Determine the [X, Y] coordinate at the center of the cell enclosing the given text.  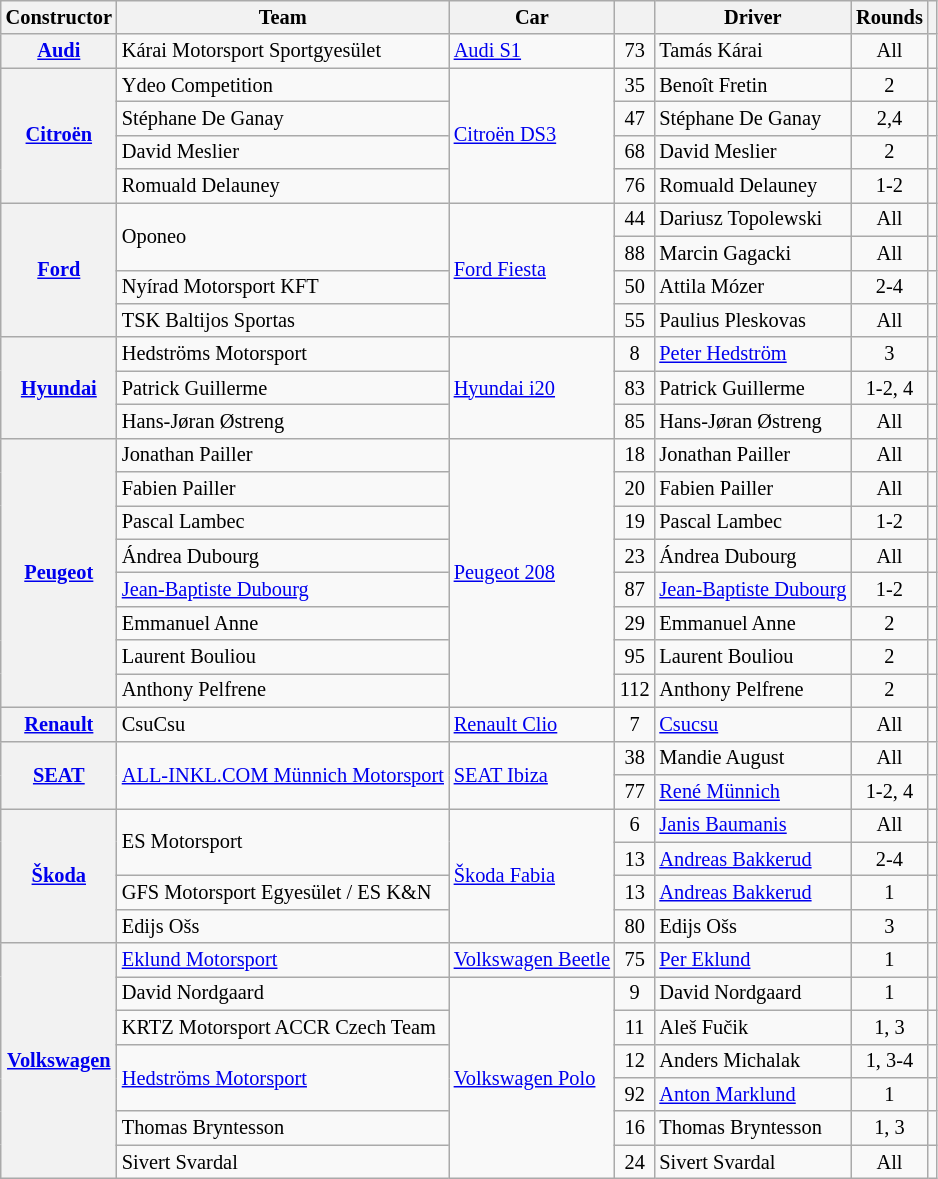
Rounds [890, 17]
Renault Clio [532, 724]
GFS Motorsport Egyesület / ES K&N [283, 892]
Janis Baumanis [752, 825]
19 [634, 522]
2,4 [890, 118]
7 [634, 724]
Audi [59, 51]
Kárai Motorsport Sportgyesület [283, 51]
Citroën [59, 136]
Ydeo Competition [283, 85]
85 [634, 421]
Škoda [59, 876]
Peugeot 208 [532, 572]
Citroën DS3 [532, 136]
Volkswagen [59, 1061]
Team [283, 17]
80 [634, 926]
50 [634, 287]
Oponeo [283, 236]
Paulius Pleskovas [752, 320]
SEAT [59, 774]
CsuCsu [283, 724]
1, 3-4 [890, 1061]
Anton Marklund [752, 1094]
Hyundai [59, 388]
ALL-INKL.COM Münnich Motorsport [283, 774]
73 [634, 51]
Nyírad Motorsport KFT [283, 287]
Volkswagen Polo [532, 1077]
83 [634, 388]
Aleš Fučik [752, 1027]
Marcin Gagacki [752, 253]
Driver [752, 17]
47 [634, 118]
Ford [59, 270]
SEAT Ibiza [532, 774]
92 [634, 1094]
Csucsu [752, 724]
23 [634, 556]
35 [634, 85]
Dariusz Topolewski [752, 219]
20 [634, 489]
Peter Hedström [752, 354]
Škoda Fabia [532, 876]
Peugeot [59, 572]
Volkswagen Beetle [532, 960]
76 [634, 186]
Attila Mózer [752, 287]
Car [532, 17]
Tamás Kárai [752, 51]
77 [634, 791]
Anders Michalak [752, 1061]
55 [634, 320]
12 [634, 1061]
René Münnich [752, 791]
112 [634, 690]
29 [634, 623]
24 [634, 1162]
ES Motorsport [283, 842]
87 [634, 589]
TSK Baltijos Sportas [283, 320]
Per Eklund [752, 960]
18 [634, 455]
16 [634, 1128]
44 [634, 219]
Audi S1 [532, 51]
38 [634, 758]
88 [634, 253]
75 [634, 960]
Eklund Motorsport [283, 960]
Ford Fiesta [532, 270]
6 [634, 825]
Renault [59, 724]
68 [634, 152]
Mandie August [752, 758]
8 [634, 354]
11 [634, 1027]
Constructor [59, 17]
9 [634, 993]
95 [634, 657]
Hyundai i20 [532, 388]
Benoît Fretin [752, 85]
KRTZ Motorsport ACCR Czech Team [283, 1027]
